Return the [x, y] coordinate for the center point of the cell that contains the specified text.  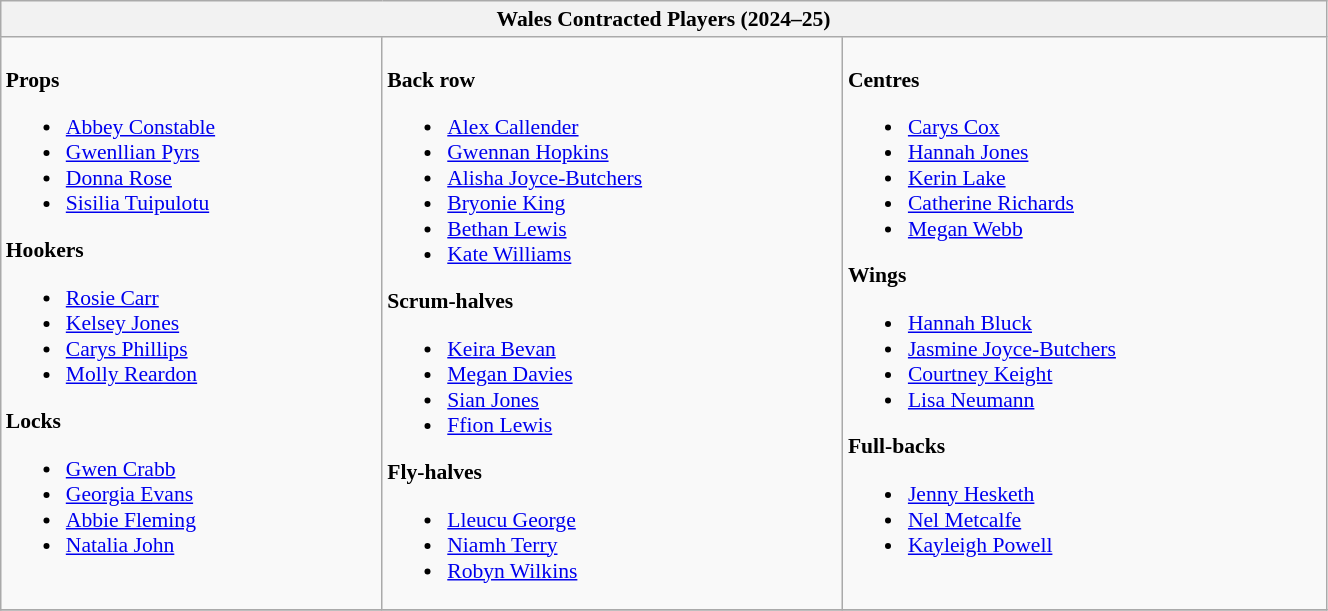
Wales Contracted Players (2024–25) [664, 19]
